For the text-containing cell, return its midpoint in [X, Y] coordinate format. 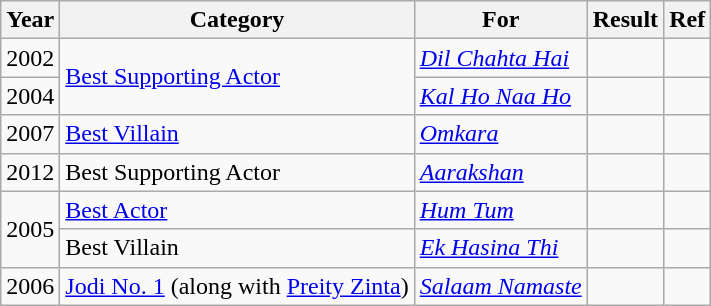
2007 [30, 134]
Ek Hasina Thi [500, 248]
Ref [688, 20]
Jodi No. 1 (along with Preity Zinta) [237, 286]
Salaam Namaste [500, 286]
Omkara [500, 134]
Result [625, 20]
2002 [30, 58]
Dil Chahta Hai [500, 58]
Kal Ho Naa Ho [500, 96]
2004 [30, 96]
For [500, 20]
2012 [30, 172]
Hum Tum [500, 210]
Year [30, 20]
Best Actor [237, 210]
2005 [30, 229]
Category [237, 20]
2006 [30, 286]
Aarakshan [500, 172]
